For the text-containing cell, return its midpoint in (x, y) coordinate format. 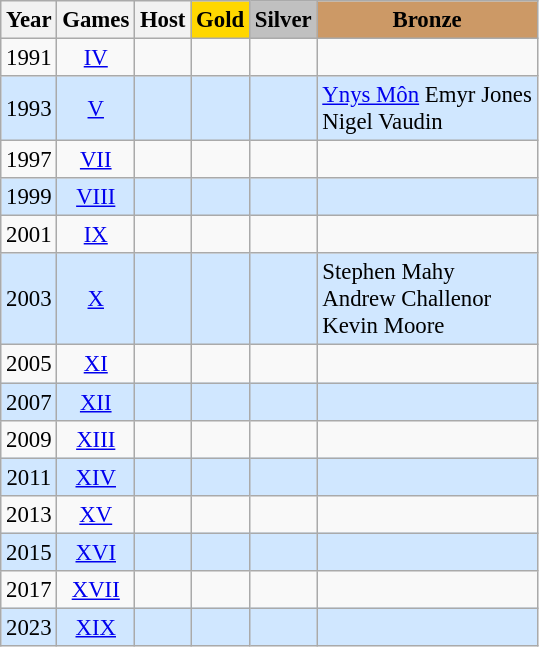
XV (96, 514)
1993 (29, 108)
1999 (29, 197)
2003 (29, 300)
VII (96, 160)
XIII (96, 439)
2005 (29, 364)
1991 (29, 58)
2017 (29, 590)
IX (96, 235)
XIV (96, 477)
2015 (29, 552)
Silver (283, 20)
Year (29, 20)
Host (163, 20)
2007 (29, 402)
XVII (96, 590)
Stephen Mahy Andrew Challenor Kevin Moore (427, 300)
2009 (29, 439)
2001 (29, 235)
IV (96, 58)
XVI (96, 552)
2023 (29, 627)
XIX (96, 627)
XI (96, 364)
XII (96, 402)
VIII (96, 197)
V (96, 108)
X (96, 300)
Ynys Môn Emyr Jones Nigel Vaudin (427, 108)
Games (96, 20)
1997 (29, 160)
Bronze (427, 20)
2011 (29, 477)
2013 (29, 514)
Gold (220, 20)
